Scan for the cell matching the given text and deliver its (x, y) coordinate at center. 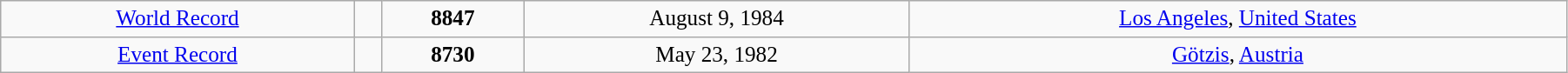
Los Angeles, United States (1237, 19)
World Record (178, 19)
8730 (452, 55)
August 9, 1984 (717, 19)
8847 (452, 19)
May 23, 1982 (717, 55)
Götzis, Austria (1237, 55)
Event Record (178, 55)
